Determine the (X, Y) coordinate at the center of the cell enclosing the given text.  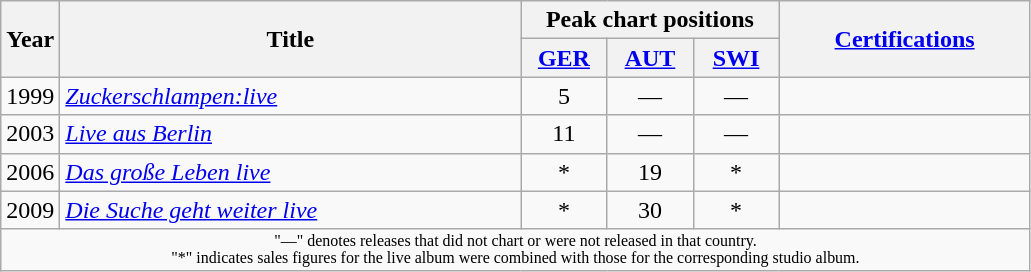
GER (564, 58)
2009 (30, 210)
Zuckerschlampen:live (290, 96)
19 (650, 172)
AUT (650, 58)
SWI (736, 58)
11 (564, 134)
Title (290, 39)
Die Suche geht weiter live (290, 210)
1999 (30, 96)
Live aus Berlin (290, 134)
2003 (30, 134)
30 (650, 210)
Certifications (904, 39)
Das große Leben live (290, 172)
Peak chart positions (650, 20)
2006 (30, 172)
Year (30, 39)
5 (564, 96)
